From the cell containing the given text, extract its center point as [X, Y] coordinate. 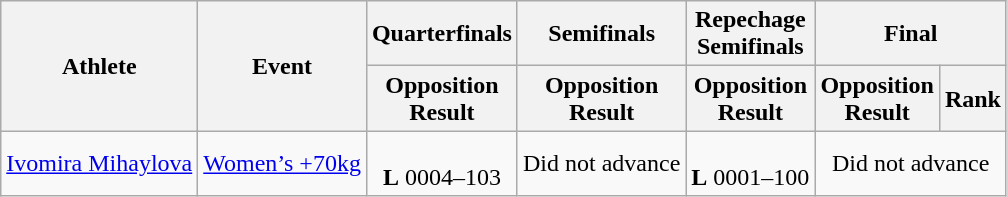
Semifinals [601, 34]
L 0001–100 [750, 164]
L 0004–103 [442, 164]
Final [911, 34]
Quarterfinals [442, 34]
Women’s +70kg [282, 164]
Event [282, 66]
Rank [972, 98]
Athlete [100, 66]
Repechage Semifinals [750, 34]
Ivomira Mihaylova [100, 164]
